Locate the cell with the specified text and output its [X, Y] center coordinate. 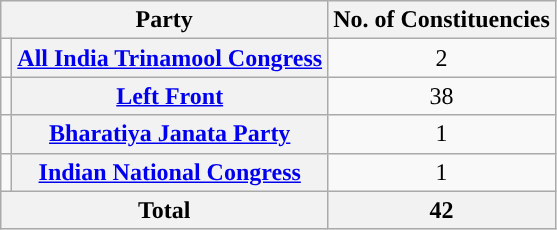
Left Front [170, 96]
No. of Constituencies [442, 20]
38 [442, 96]
Indian National Congress [170, 172]
Bharatiya Janata Party [170, 134]
42 [442, 210]
2 [442, 58]
Total [164, 210]
All India Trinamool Congress [170, 58]
Party [164, 20]
